Return the [X, Y] coordinate for the center point of the cell that contains the specified text.  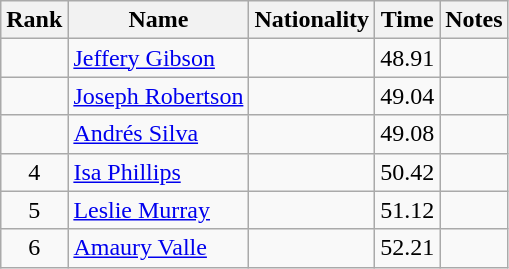
6 [34, 248]
50.42 [408, 172]
48.91 [408, 58]
Leslie Murray [158, 210]
Nationality [312, 20]
Notes [474, 20]
51.12 [408, 210]
Time [408, 20]
Name [158, 20]
Isa Phillips [158, 172]
49.04 [408, 96]
52.21 [408, 248]
49.08 [408, 134]
Jeffery Gibson [158, 58]
5 [34, 210]
Andrés Silva [158, 134]
4 [34, 172]
Rank [34, 20]
Joseph Robertson [158, 96]
Amaury Valle [158, 248]
